For the text-containing cell, return its midpoint in [X, Y] coordinate format. 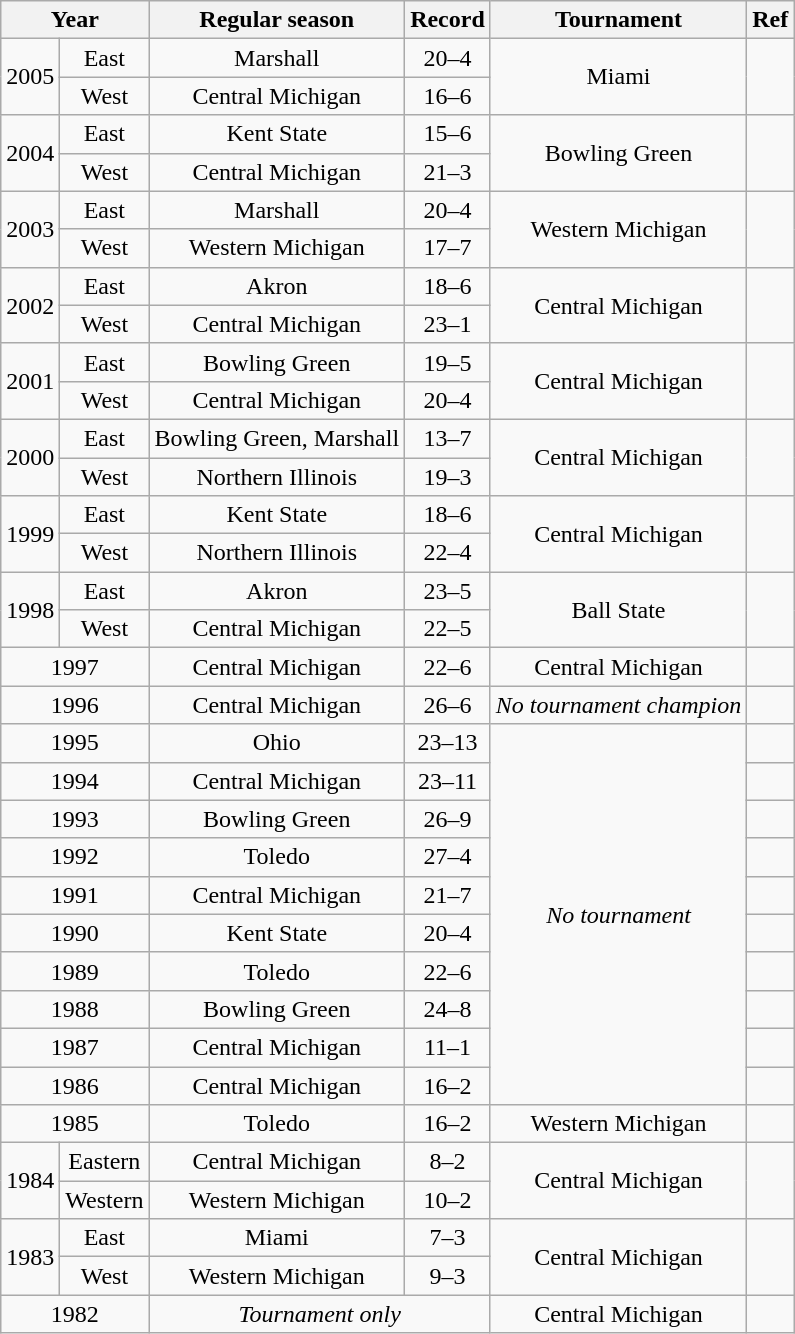
2002 [30, 305]
9–3 [448, 1276]
1982 [75, 1314]
15–6 [448, 134]
1994 [75, 781]
16–6 [448, 96]
1988 [75, 1009]
1997 [75, 667]
2005 [30, 77]
1998 [30, 610]
2000 [30, 457]
1995 [75, 743]
23–5 [448, 591]
1991 [75, 895]
21–7 [448, 895]
23–13 [448, 743]
Tournament [618, 20]
10–2 [448, 1200]
Year [75, 20]
19–5 [448, 362]
26–9 [448, 819]
Ball State [618, 610]
17–7 [448, 248]
1986 [75, 1085]
21–3 [448, 172]
Regular season [277, 20]
1983 [30, 1257]
1989 [75, 971]
27–4 [448, 857]
Tournament only [320, 1314]
19–3 [448, 477]
7–3 [448, 1238]
Record [448, 20]
Bowling Green, Marshall [277, 438]
2004 [30, 153]
1984 [30, 1181]
1987 [75, 1047]
Ohio [277, 743]
13–7 [448, 438]
22–5 [448, 629]
1985 [75, 1124]
22–4 [448, 553]
Western [104, 1200]
8–2 [448, 1162]
1996 [75, 705]
26–6 [448, 705]
1999 [30, 534]
1992 [75, 857]
2001 [30, 381]
Ref [770, 20]
No tournament champion [618, 705]
1993 [75, 819]
24–8 [448, 1009]
23–1 [448, 324]
23–11 [448, 781]
1990 [75, 933]
No tournament [618, 914]
2003 [30, 229]
Eastern [104, 1162]
11–1 [448, 1047]
